From the cell containing the given text, extract its center point as (X, Y) coordinate. 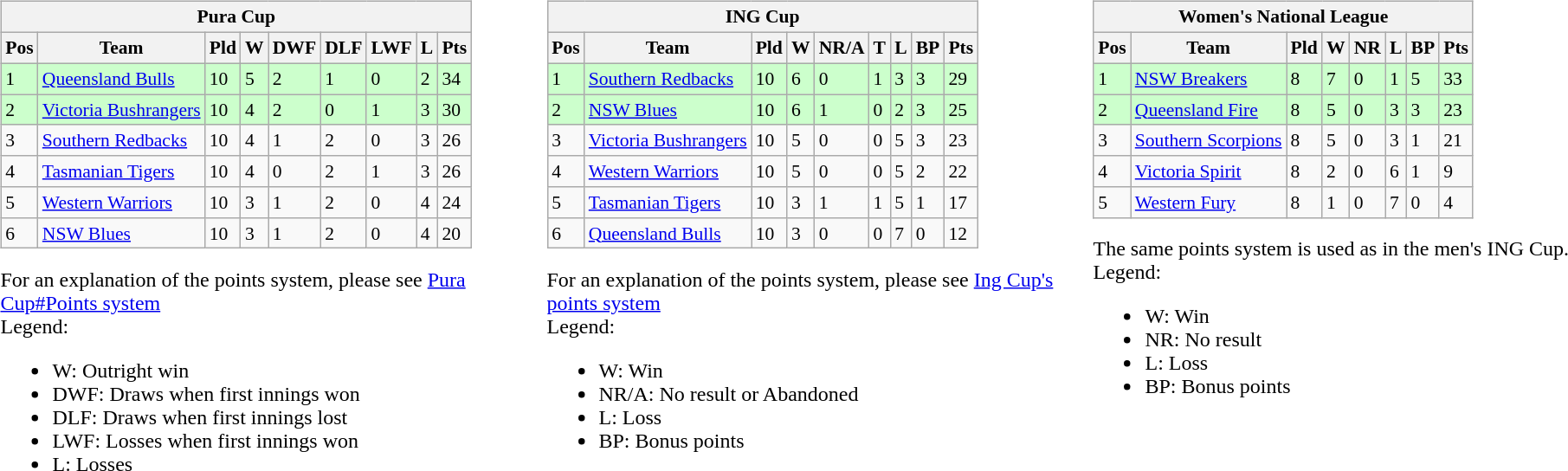
Southern Scorpions (1209, 140)
30 (454, 110)
Victoria Spirit (1209, 171)
9 (1456, 171)
29 (961, 79)
20 (454, 233)
24 (454, 203)
NR/A (842, 48)
Western Fury (1209, 203)
17 (961, 203)
34 (454, 79)
33 (1456, 79)
21 (1456, 140)
Queensland Fire (1209, 110)
25 (961, 110)
DLF (343, 48)
12 (961, 233)
DWF (294, 48)
Pura Cup (236, 17)
ING Cup (762, 17)
T (880, 48)
22 (961, 171)
NSW Breakers (1209, 79)
LWF (391, 48)
NR (1368, 48)
Women's National League (1283, 17)
